Search for the cell housing the specified text and yield its [X, Y] center coordinate. 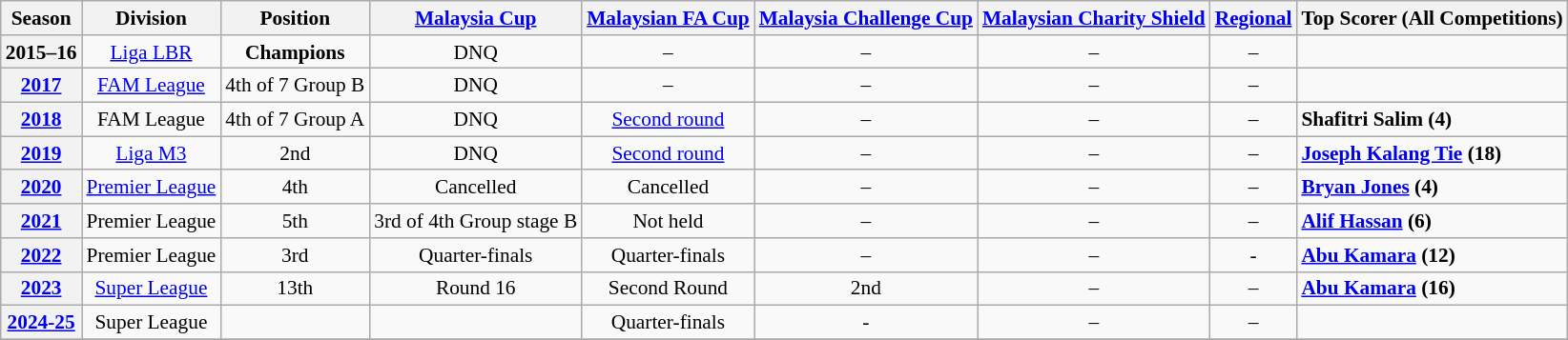
Regional [1253, 18]
Abu Kamara (16) [1432, 289]
Round 16 [475, 289]
3rd of 4th Group stage B [475, 221]
Not held [668, 221]
4th [295, 188]
2019 [42, 153]
2018 [42, 120]
2022 [42, 255]
5th [295, 221]
Malaysian Charity Shield [1094, 18]
Champions [295, 52]
Season [42, 18]
Shafitri Salim (4) [1432, 120]
Liga M3 [152, 153]
4th of 7 Group A [295, 120]
2020 [42, 188]
3rd [295, 255]
Top Scorer (All Competitions) [1432, 18]
2024-25 [42, 323]
Joseph Kalang Tie (18) [1432, 153]
Alif Hassan (6) [1432, 221]
Bryan Jones (4) [1432, 188]
4th of 7 Group B [295, 86]
2021 [42, 221]
Malaysia Challenge Cup [866, 18]
Second Round [668, 289]
13th [295, 289]
2015–16 [42, 52]
Malaysian FA Cup [668, 18]
Division [152, 18]
Abu Kamara (12) [1432, 255]
2023 [42, 289]
Position [295, 18]
2017 [42, 86]
Malaysia Cup [475, 18]
Liga LBR [152, 52]
